Provide the [x, y] coordinate of the cell's center where the given text is located.  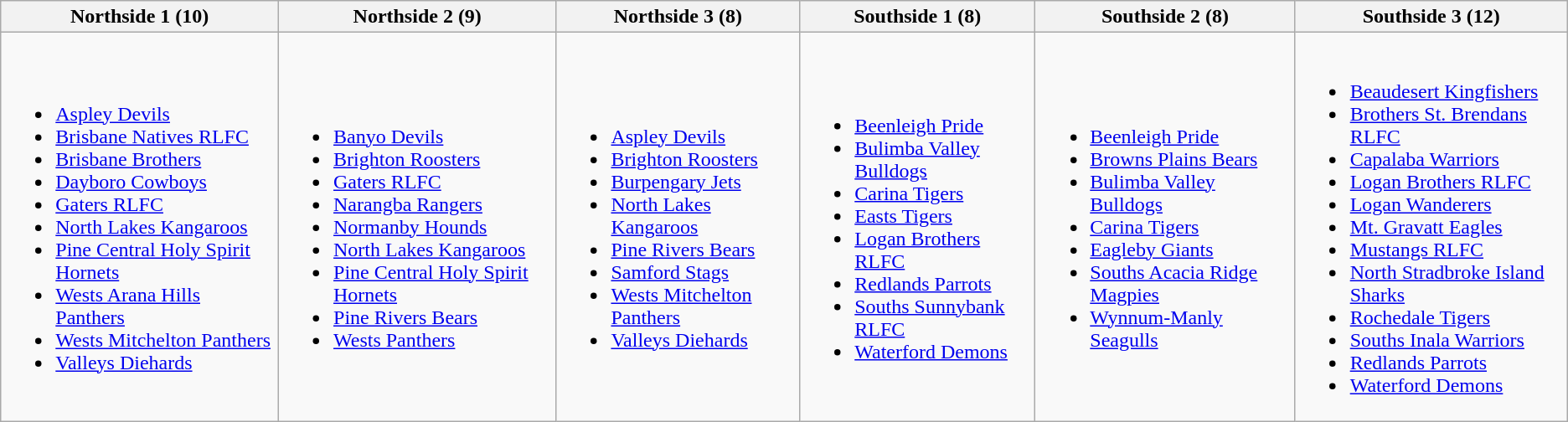
Northside 2 (9) [417, 17]
Beenleigh PrideBulimba Valley BulldogsCarina TigersEasts TigersLogan Brothers RLFCRedlands ParrotsSouths Sunnybank RLFCWaterford Demons [918, 227]
Southside 2 (8) [1165, 17]
Northside 3 (8) [678, 17]
Northside 1 (10) [140, 17]
Southside 3 (12) [1431, 17]
Aspley DevilsBrighton RoostersBurpengary JetsNorth Lakes KangaroosPine Rivers BearsSamford StagsWests Mitchelton PanthersValleys Diehards [678, 227]
Southside 1 (8) [918, 17]
Beenleigh PrideBrowns Plains BearsBulimba Valley BulldogsCarina TigersEagleby GiantsSouths Acacia Ridge MagpiesWynnum-Manly Seagulls [1165, 227]
